Detect which cell encompasses the target text, then output its (x, y) center coordinate. 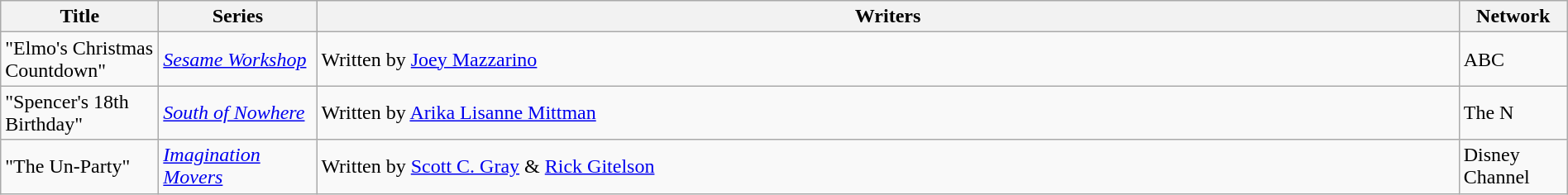
Title (79, 17)
"Elmo's Christmas Countdown" (79, 59)
Network (1513, 17)
Writers (888, 17)
Written by Arika Lisanne Mittman (888, 112)
The N (1513, 112)
South of Nowhere (238, 112)
Written by Joey Mazzarino (888, 59)
Sesame Workshop (238, 59)
Written by Scott C. Gray & Rick Gitelson (888, 167)
Series (238, 17)
ABC (1513, 59)
"The Un-Party" (79, 167)
"Spencer's 18th Birthday" (79, 112)
Imagination Movers (238, 167)
Disney Channel (1513, 167)
